Return the [x, y] coordinate for the center point of the cell that contains the specified text.  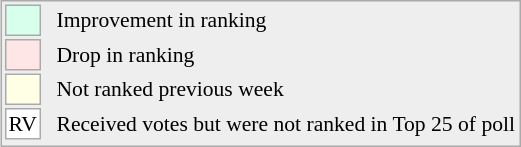
RV [23, 124]
Improvement in ranking [286, 20]
Received votes but were not ranked in Top 25 of poll [286, 124]
Drop in ranking [286, 55]
Not ranked previous week [286, 90]
